Provide the (x, y) coordinate of the cell's center where the given text is located.  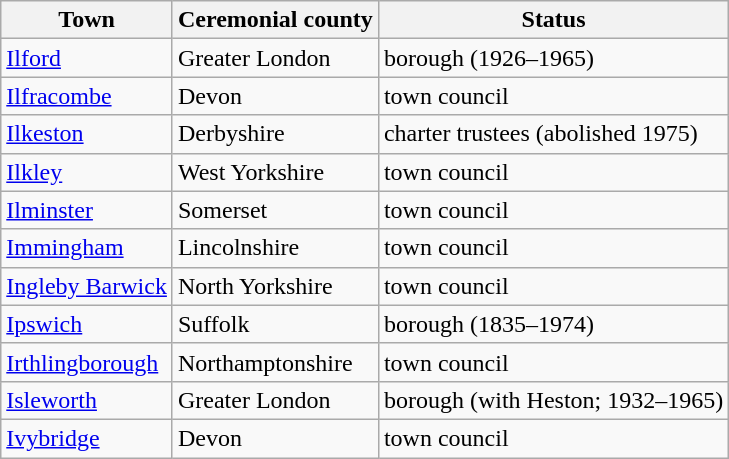
Irthlingborough (87, 362)
borough (1926–1965) (553, 58)
Ilford (87, 58)
North Yorkshire (275, 286)
Isleworth (87, 400)
Ipswich (87, 324)
Status (553, 20)
Somerset (275, 210)
Town (87, 20)
borough (1835–1974) (553, 324)
charter trustees (abolished 1975) (553, 134)
Ilkley (87, 172)
West Yorkshire (275, 172)
Ilminster (87, 210)
Ceremonial county (275, 20)
Ingleby Barwick (87, 286)
Suffolk (275, 324)
Ilkeston (87, 134)
Derbyshire (275, 134)
borough (with Heston; 1932–1965) (553, 400)
Immingham (87, 248)
Ilfracombe (87, 96)
Northamptonshire (275, 362)
Lincolnshire (275, 248)
Ivybridge (87, 438)
